From the cell containing the given text, extract its center point as [x, y] coordinate. 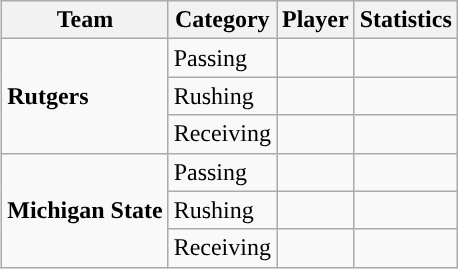
Player [315, 20]
Statistics [406, 20]
Category [222, 20]
Michigan State [85, 210]
Rutgers [85, 96]
Team [85, 20]
